Scan for the cell matching the given text and deliver its (x, y) coordinate at center. 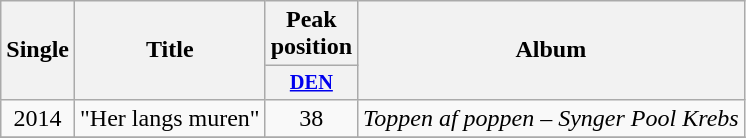
Toppen af poppen – Synger Pool Krebs (552, 118)
38 (311, 118)
Single (38, 50)
2014 (38, 118)
DEN (311, 83)
Peak position (311, 34)
Album (552, 50)
"Her langs muren" (170, 118)
Title (170, 50)
